Find where the given text appears and provide that cell's center as (X, Y) coordinate. 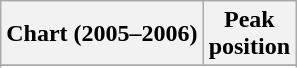
Peakposition (249, 34)
Chart (2005–2006) (102, 34)
